Provide the (x, y) coordinate of the cell's center where the given text is located.  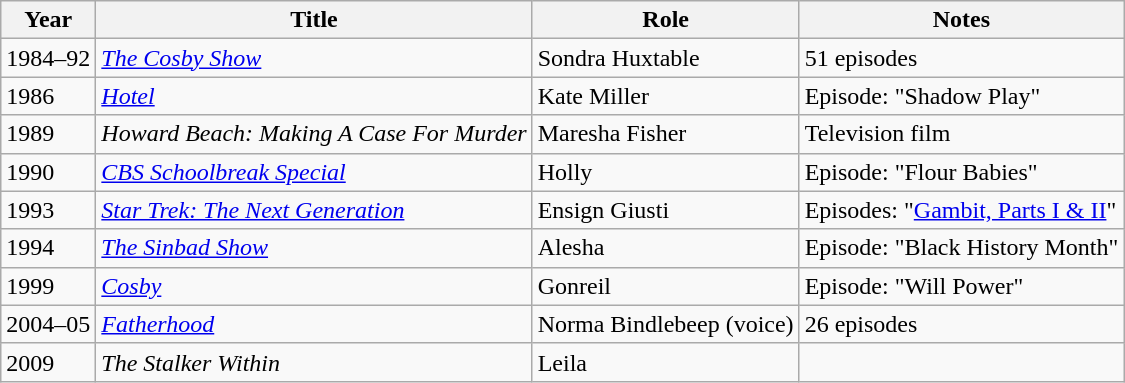
Leila (666, 362)
Role (666, 20)
1994 (48, 248)
Episodes: "Gambit, Parts I & II" (962, 210)
The Stalker Within (314, 362)
Norma Bindlebeep (voice) (666, 324)
1999 (48, 286)
1984–92 (48, 58)
Hotel (314, 96)
CBS Schoolbreak Special (314, 172)
Television film (962, 134)
Notes (962, 20)
Ensign Giusti (666, 210)
2009 (48, 362)
Gonreil (666, 286)
2004–05 (48, 324)
Maresha Fisher (666, 134)
Year (48, 20)
26 episodes (962, 324)
Holly (666, 172)
1993 (48, 210)
Alesha (666, 248)
1986 (48, 96)
Episode: "Flour Babies" (962, 172)
51 episodes (962, 58)
1989 (48, 134)
Cosby (314, 286)
Fatherhood (314, 324)
Episode: "Shadow Play" (962, 96)
Sondra Huxtable (666, 58)
Howard Beach: Making A Case For Murder (314, 134)
Title (314, 20)
Star Trek: The Next Generation (314, 210)
Episode: "Black History Month" (962, 248)
Episode: "Will Power" (962, 286)
The Sinbad Show (314, 248)
1990 (48, 172)
The Cosby Show (314, 58)
Kate Miller (666, 96)
